Pinpoint the cell where the given text exists, returning its (X, Y) midpoint coordinate. 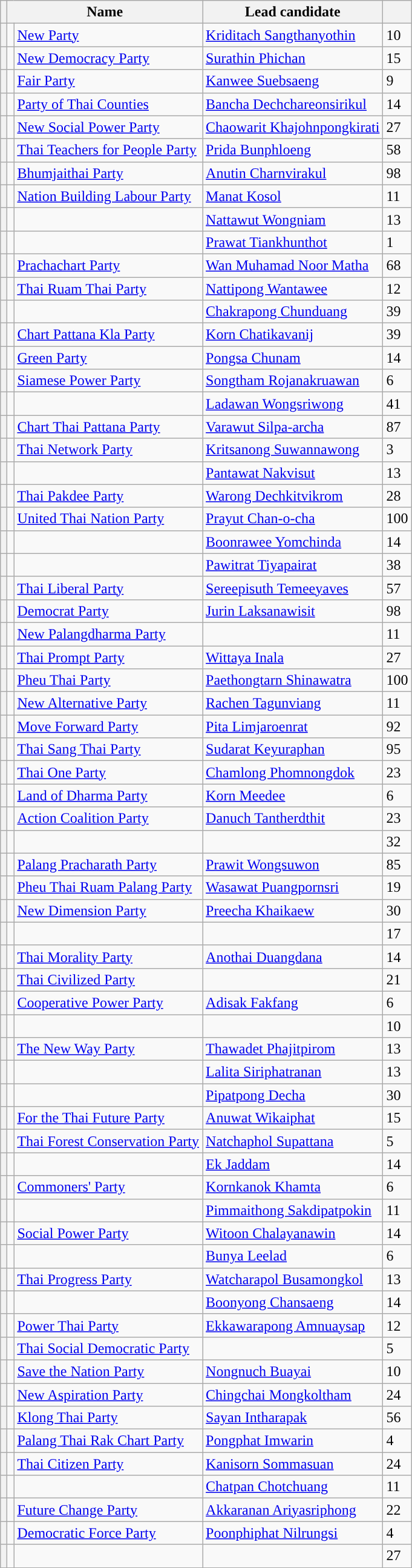
Thai Liberal Party (108, 588)
Future Change Party (108, 1510)
New Alternative Party (108, 703)
Nattipong Wantawee (293, 289)
New Aspiration Party (108, 1394)
Surathin Phichan (293, 58)
New Democracy Party (108, 58)
Sayan Intharapak (293, 1418)
Kornkanok Khamta (293, 1187)
Jurin Laksanawisit (293, 611)
Palang Pracharath Party (108, 865)
Varawut Silpa-archa (293, 427)
3 (397, 450)
Ladawan Wongsriwong (293, 404)
Bunya Leelad (293, 1256)
56 (397, 1418)
Save the Nation Party (108, 1371)
Anutin Charnvirakul (293, 173)
Thai Morality Party (108, 957)
Pipatpong Decha (293, 1095)
92 (397, 726)
Ek Jaddam (293, 1164)
Danuch Tantherdthit (293, 819)
The New Way Party (108, 1049)
Action Coalition Party (108, 819)
Prachachart Party (108, 265)
85 (397, 865)
Name (105, 12)
New Dimension Party (108, 911)
Chart Pattana Kla Party (108, 335)
Nattawut Wongniam (293, 219)
Move Forward Party (108, 726)
Anothai Duangdana (293, 957)
Thai Social Democratic Party (108, 1348)
United Thai Nation Party (108, 519)
Kriditach Sangthanyothin (293, 35)
Chatpan Chotchuang (293, 1487)
22 (397, 1510)
Boonyong Chansaeng (293, 1302)
Bancha Dechchareonsirikul (293, 104)
Thai Prompt Party (108, 657)
Boonrawee Yomchinda (293, 542)
Nongnuch Buayai (293, 1371)
58 (397, 150)
Chart Thai Pattana Party (108, 427)
19 (397, 888)
1 (397, 242)
Pantawat Nakvisut (293, 473)
Klong Thai Party (108, 1418)
Nation Building Labour Party (108, 196)
32 (397, 842)
Lalita Siriphatranan (293, 1072)
Commoners' Party (108, 1187)
Prawat Tiankhunthot (293, 242)
Sereepisuth Temeeyaves (293, 588)
Prawit Wongsuwon (293, 865)
Anuwat Wikaiphat (293, 1118)
Thai Pakdee Party (108, 496)
Adisak Fakfang (293, 1003)
Kanisorn Sommasuan (293, 1464)
Pheu Thai Party (108, 680)
For the Thai Future Party (108, 1118)
Ekkawarapong Amnuaysap (293, 1325)
Chingchai Mongkoltham (293, 1394)
Pongsa Chunam (293, 358)
Pawitrat Tiyapairat (293, 565)
17 (397, 934)
Wittaya Inala (293, 657)
Korn Chatikavanij (293, 335)
Chaowarit Khajohnpongkirati (293, 127)
95 (397, 749)
Songtham Rojanakruawan (293, 381)
Thai Forest Conservation Party (108, 1141)
Preecha Khaikaew (293, 911)
41 (397, 404)
Palang Thai Rak Chart Party (108, 1441)
Thai Civilized Party (108, 980)
9 (397, 81)
Land of Dharma Party (108, 796)
New Party (108, 35)
Prayut Chan-o-cha (293, 519)
Wasawat Puangpornsri (293, 888)
Green Party (108, 358)
Thai Teachers for People Party (108, 150)
Bhumjaithai Party (108, 173)
New Social Power Party (108, 127)
Warong Dechkitvikrom (293, 496)
Power Thai Party (108, 1325)
Pimmaithong Sakdipatpokin (293, 1210)
Natchaphol Supattana (293, 1141)
Thai Sang Thai Party (108, 749)
Democrat Party (108, 611)
Kanwee Suebsaeng (293, 81)
Chamlong Phomnongdok (293, 772)
Prida Bunphloeng (293, 150)
Thai Progress Party (108, 1279)
Rachen Tagunviang (293, 703)
Siamese Power Party (108, 381)
Chakrapong Chunduang (293, 312)
Sudarat Keyuraphan (293, 749)
Thai Citizen Party (108, 1464)
Paethongtarn Shinawatra (293, 680)
New Palangdharma Party (108, 634)
Akkaranan Ariyasriphong (293, 1510)
Manat Kosol (293, 196)
21 (397, 980)
Pongphat Imwarin (293, 1441)
Cooperative Power Party (108, 1003)
Thai Ruam Thai Party (108, 289)
57 (397, 588)
Party of Thai Counties (108, 104)
Thai One Party (108, 772)
Democratic Force Party (108, 1533)
28 (397, 496)
38 (397, 565)
Pheu Thai Ruam Palang Party (108, 888)
Thai Network Party (108, 450)
Kritsanong Suwannawong (293, 450)
87 (397, 427)
Lead candidate (293, 12)
Pita Limjaroenrat (293, 726)
Korn Meedee (293, 796)
68 (397, 265)
Fair Party (108, 81)
Social Power Party (108, 1233)
Watcharapol Busamongkol (293, 1279)
Wan Muhamad Noor Matha (293, 265)
Witoon Chalayanawin (293, 1233)
Thawadet Phajitpirom (293, 1049)
Poonphiphat Nilrungsi (293, 1533)
